Identify which cell holds the provided text, then report its (X, Y) central coordinate. 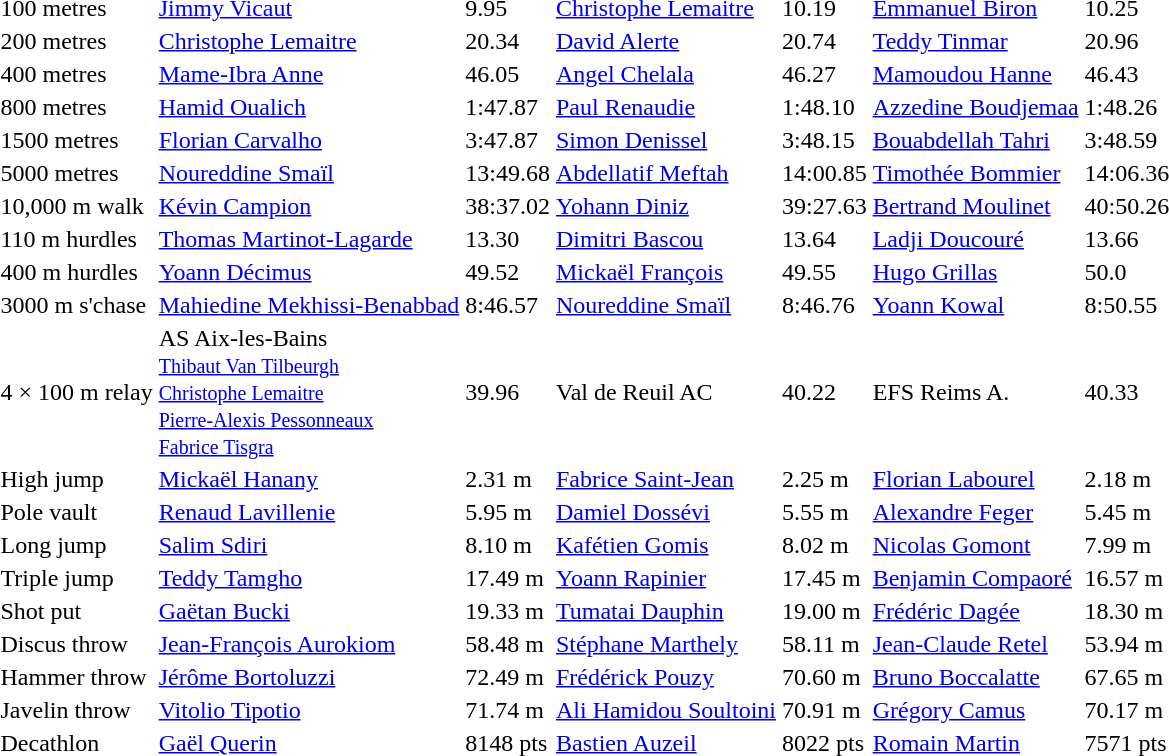
Ali Hamidou Soultoini (666, 710)
Yoann Kowal (976, 305)
1:47.87 (508, 107)
13.30 (508, 239)
Alexandre Feger (976, 512)
8.10 m (508, 545)
40.22 (824, 392)
Timothée Bommier (976, 173)
8:46.57 (508, 305)
Damiel Dossévi (666, 512)
17.49 m (508, 578)
Mahiedine Mekhissi-Benabbad (309, 305)
8:46.76 (824, 305)
20.34 (508, 41)
Teddy Tamgho (309, 578)
Hamid Oualich (309, 107)
Kévin Campion (309, 206)
19.33 m (508, 611)
Simon Denissel (666, 140)
58.48 m (508, 644)
58.11 m (824, 644)
Mickaël Hanany (309, 479)
17.45 m (824, 578)
Val de Reuil AC (666, 392)
Gaëtan Bucki (309, 611)
EFS Reims A. (976, 392)
2.25 m (824, 479)
13:49.68 (508, 173)
72.49 m (508, 677)
Teddy Tinmar (976, 41)
49.55 (824, 272)
Frédéric Dagée (976, 611)
Florian Carvalho (309, 140)
Ladji Doucouré (976, 239)
Dimitri Bascou (666, 239)
71.74 m (508, 710)
Frédérick Pouzy (666, 677)
Kafétien Gomis (666, 545)
Jean-Claude Retel (976, 644)
David Alerte (666, 41)
Grégory Camus (976, 710)
Mickaël François (666, 272)
1:48.10 (824, 107)
Yoann Rapinier (666, 578)
Yohann Diniz (666, 206)
13.64 (824, 239)
Jérôme Bortoluzzi (309, 677)
5.95 m (508, 512)
Paul Renaudie (666, 107)
Bruno Boccalatte (976, 677)
Mame-Ibra Anne (309, 74)
3:48.15 (824, 140)
Jean-François Aurokiom (309, 644)
Abdellatif Meftah (666, 173)
AS Aix-les-BainsThibaut Van TilbeurghChristophe LemaitrePierre-Alexis PessonneauxFabrice Tisgra (309, 392)
5.55 m (824, 512)
Hugo Grillas (976, 272)
3:47.87 (508, 140)
39:27.63 (824, 206)
Florian Labourel (976, 479)
49.52 (508, 272)
46.27 (824, 74)
Angel Chelala (666, 74)
Mamoudou Hanne (976, 74)
Salim Sdiri (309, 545)
14:00.85 (824, 173)
Benjamin Compaoré (976, 578)
Vitolio Tipotio (309, 710)
Yoann Décimus (309, 272)
8.02 m (824, 545)
Thomas Martinot-Lagarde (309, 239)
Bouabdellah Tahri (976, 140)
38:37.02 (508, 206)
2.31 m (508, 479)
Tumatai Dauphin (666, 611)
70.60 m (824, 677)
46.05 (508, 74)
Nicolas Gomont (976, 545)
20.74 (824, 41)
Azzedine Boudjemaa (976, 107)
70.91 m (824, 710)
Stéphane Marthely (666, 644)
Fabrice Saint-Jean (666, 479)
Christophe Lemaitre (309, 41)
Renaud Lavillenie (309, 512)
19.00 m (824, 611)
Bertrand Moulinet (976, 206)
39.96 (508, 392)
